Provide the (X, Y) coordinate of the cell's center where the given text is located.  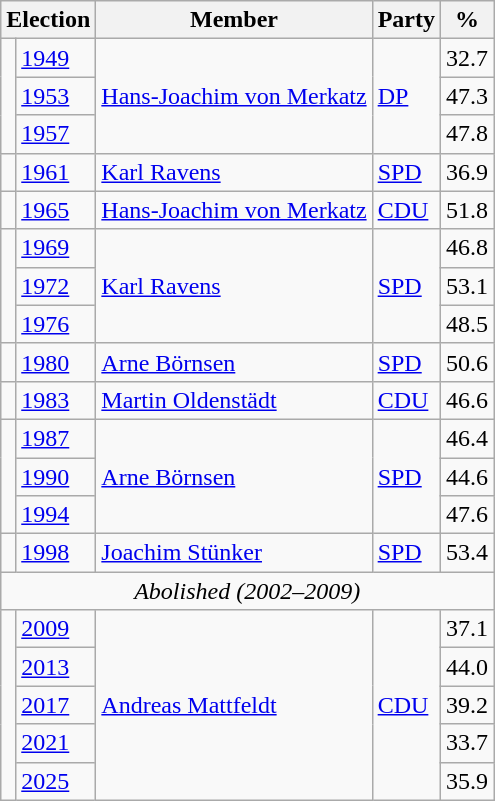
2009 (56, 629)
1953 (56, 96)
37.1 (468, 629)
1969 (56, 248)
1976 (56, 324)
50.6 (468, 362)
1957 (56, 134)
1980 (56, 362)
1972 (56, 286)
DP (406, 96)
35.9 (468, 781)
1983 (56, 400)
1990 (56, 477)
46.4 (468, 438)
44.6 (468, 477)
2021 (56, 743)
% (468, 20)
1961 (56, 172)
Andreas Mattfeldt (234, 705)
2025 (56, 781)
Martin Oldenstädt (234, 400)
47.6 (468, 515)
Election (48, 20)
1965 (56, 210)
Member (234, 20)
46.8 (468, 248)
53.1 (468, 286)
2017 (56, 705)
53.4 (468, 553)
47.8 (468, 134)
Abolished (2002–2009) (248, 591)
36.9 (468, 172)
33.7 (468, 743)
47.3 (468, 96)
39.2 (468, 705)
Party (406, 20)
1994 (56, 515)
1987 (56, 438)
51.8 (468, 210)
48.5 (468, 324)
46.6 (468, 400)
Joachim Stünker (234, 553)
32.7 (468, 58)
1949 (56, 58)
44.0 (468, 667)
2013 (56, 667)
1998 (56, 553)
